From the cell containing the given text, extract its center point as (X, Y) coordinate. 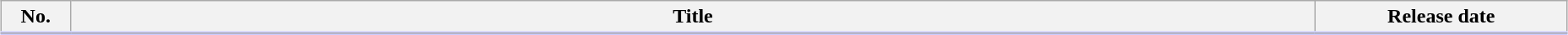
No. (35, 17)
Release date (1441, 17)
Title (693, 17)
